Search for the cell housing the specified text and yield its [X, Y] center coordinate. 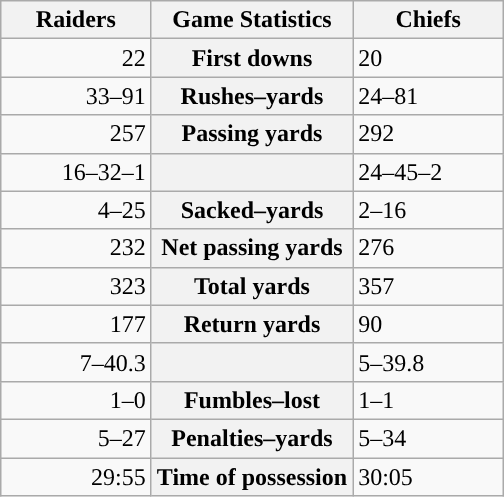
292 [428, 134]
5–39.8 [428, 362]
5–34 [428, 438]
20 [428, 58]
177 [76, 324]
1–0 [76, 400]
357 [428, 286]
1–1 [428, 400]
276 [428, 248]
5–27 [76, 438]
24–45–2 [428, 172]
Rushes–yards [252, 96]
Return yards [252, 324]
Passing yards [252, 134]
16–32–1 [76, 172]
Game Statistics [252, 20]
Time of possession [252, 477]
232 [76, 248]
2–16 [428, 210]
29:55 [76, 477]
24–81 [428, 96]
30:05 [428, 477]
First downs [252, 58]
33–91 [76, 96]
Raiders [76, 20]
7–40.3 [76, 362]
Chiefs [428, 20]
Net passing yards [252, 248]
Penalties–yards [252, 438]
Fumbles–lost [252, 400]
90 [428, 324]
22 [76, 58]
4–25 [76, 210]
323 [76, 286]
257 [76, 134]
Total yards [252, 286]
Sacked–yards [252, 210]
